Find where the given text appears and provide that cell's center as [x, y] coordinate. 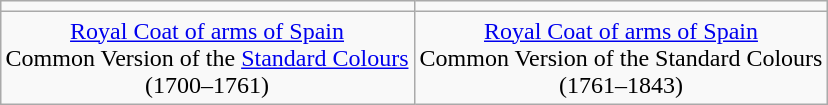
Royal Coat of arms of SpainCommon Version of the Standard Colours(1700–1761) [207, 58]
Royal Coat of arms of SpainCommon Version of the Standard Colours(1761–1843) [621, 58]
